Search for the cell housing the specified text and yield its (X, Y) center coordinate. 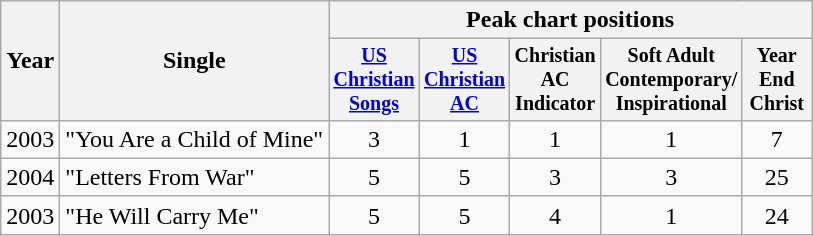
"You Are a Child of Mine" (194, 139)
Year (30, 61)
Christian AC Indicator (556, 80)
Single (194, 61)
Year EndChrist (776, 80)
4 (556, 215)
Soft Adult Contemporary/Inspirational (671, 80)
"He Will Carry Me" (194, 215)
Peak chart positions (570, 20)
7 (776, 139)
24 (776, 215)
2004 (30, 177)
US Christian AC (464, 80)
"Letters From War" (194, 177)
US Christian Songs (374, 80)
25 (776, 177)
